From the cell containing the given text, extract its center point as [x, y] coordinate. 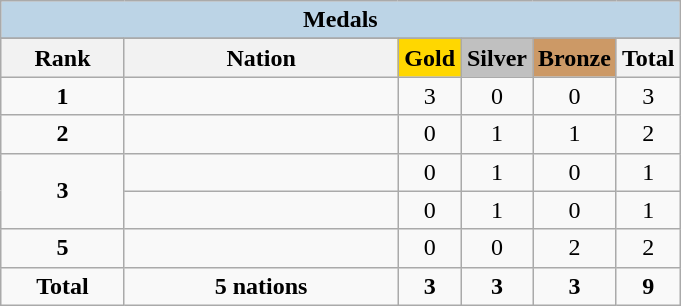
Gold [430, 58]
Silver [496, 58]
Bronze [574, 58]
Rank [63, 58]
5 [63, 248]
Medals [340, 20]
9 [648, 286]
Nation [261, 58]
5 nations [261, 286]
